Determine the [x, y] coordinate at the center of the cell enclosing the given text.  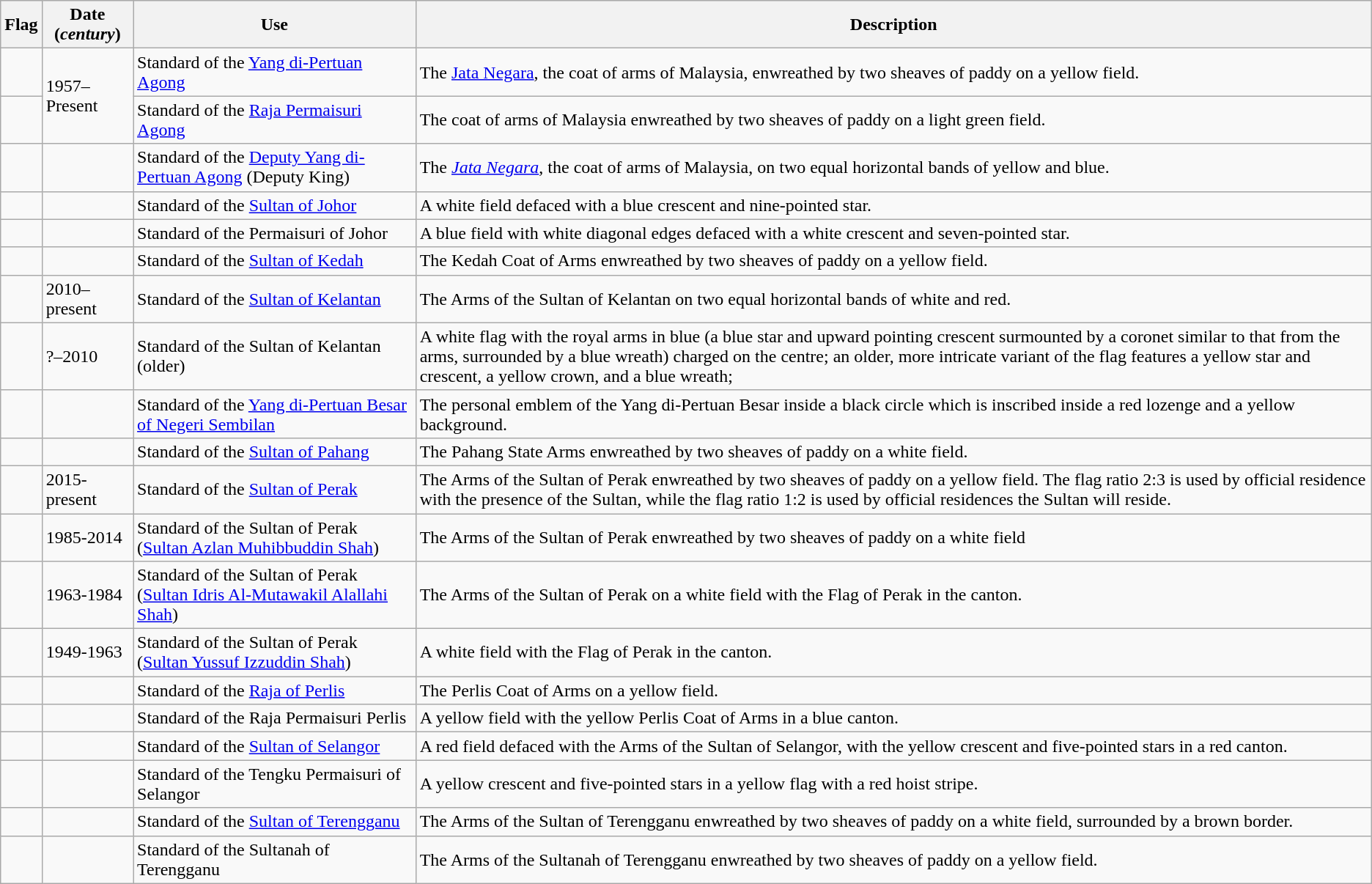
Standard of the Sultan of Johor [275, 205]
Standard of the Sultan of Perak (Sultan Azlan Muhibbuddin Shah) [275, 537]
The Arms of the Sultan of Perak enwreathed by two sheaves of paddy on a white field [893, 537]
A yellow field with the yellow Perlis Coat of Arms in a blue canton. [893, 718]
The Arms of the Sultan of Perak on a white field with the Flag of Perak in the canton. [893, 595]
A blue field with white diagonal edges defaced with a white crescent and seven-pointed star. [893, 233]
A white field defaced with a blue crescent and nine-pointed star. [893, 205]
Standard of the Yang di-Pertuan Besar of Negeri Sembilan [275, 413]
Standard of the Permaisuri of Johor [275, 233]
The Arms of the Sultanah of Terengganu enwreathed by two sheaves of paddy on a yellow field. [893, 859]
The Arms of the Sultan of Kelantan on two equal horizontal bands of white and red. [893, 299]
Standard of the Sultan of Perak [275, 490]
Standard of the Yang di-Pertuan Agong [275, 72]
1985-2014 [87, 537]
1957–Present [87, 96]
Standard of the Tengku Permaisuri of Selangor [275, 784]
Standard of the Sultanah of Terengganu [275, 859]
Standard of the Sultan of Kelantan [275, 299]
The coat of arms of Malaysia enwreathed by two sheaves of paddy on a light green field. [893, 120]
1963-1984 [87, 595]
Standard of the Sultan of Kelantan (older) [275, 356]
The Jata Negara, the coat of arms of Malaysia, enwreathed by two sheaves of paddy on a yellow field. [893, 72]
Description [893, 25]
Standard of the Sultan of Pahang [275, 452]
Date (century) [87, 25]
Use [275, 25]
Standard of the Sultan of Kedah [275, 261]
The Perlis Coat of Arms on a yellow field. [893, 690]
Standard of the Deputy Yang di-Pertuan Agong (Deputy King) [275, 167]
A red field defaced with the Arms of the Sultan of Selangor, with the yellow crescent and five-pointed stars in a red canton. [893, 746]
The Pahang State Arms enwreathed by two sheaves of paddy on a white field. [893, 452]
A white field with the Flag of Perak in the canton. [893, 652]
Standard of the Sultan of Terengganu [275, 822]
Standard of the Sultan of Perak (Sultan Yussuf Izzuddin Shah) [275, 652]
Standard of the Raja Permaisuri Perlis [275, 718]
?–2010 [87, 356]
Standard of the Sultan of Selangor [275, 746]
2015-present [87, 490]
Standard of the Sultan of Perak (Sultan Idris Al-Mutawakil Alallahi Shah) [275, 595]
Standard of the Raja of Perlis [275, 690]
Flag [21, 25]
The Arms of the Sultan of Terengganu enwreathed by two sheaves of paddy on a white field, surrounded by a brown border. [893, 822]
A yellow crescent and five-pointed stars in a yellow flag with a red hoist stripe. [893, 784]
The personal emblem of the Yang di-Pertuan Besar inside a black circle which is inscribed inside a red lozenge and a yellow background. [893, 413]
Standard of the Raja Permaisuri Agong [275, 120]
2010–present [87, 299]
1949-1963 [87, 652]
The Jata Negara, the coat of arms of Malaysia, on two equal horizontal bands of yellow and blue. [893, 167]
The Kedah Coat of Arms enwreathed by two sheaves of paddy on a yellow field. [893, 261]
